Capture the cell that displays the provided text and extract its [X, Y] central coordinate. 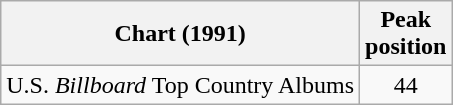
44 [406, 85]
Chart (1991) [180, 34]
Peakposition [406, 34]
U.S. Billboard Top Country Albums [180, 85]
